Capture the cell that displays the provided text and extract its [X, Y] central coordinate. 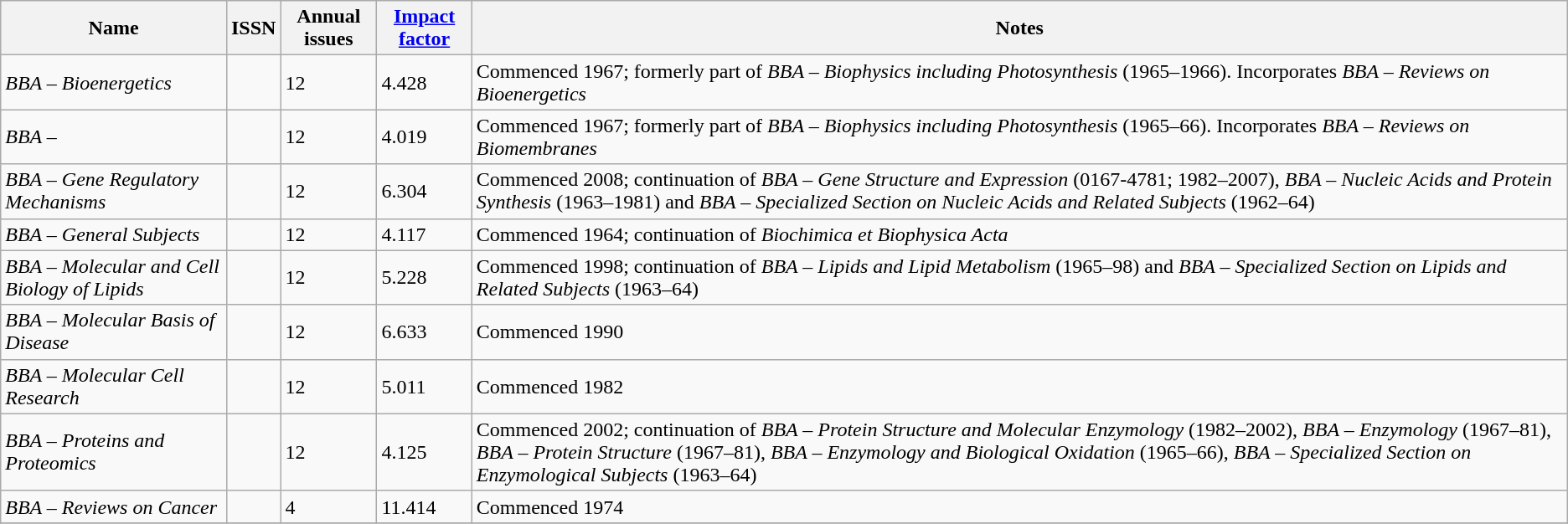
4.117 [424, 234]
BBA – General Subjects [114, 234]
Commenced 1990 [1019, 331]
6.633 [424, 331]
BBA – Molecular and Cell Biology of Lipids [114, 278]
11.414 [424, 506]
4.428 [424, 82]
BBA – Proteins and Proteomics [114, 452]
4.019 [424, 137]
4 [328, 506]
Commenced 1974 [1019, 506]
BBA – Molecular Basis of Disease [114, 331]
BBA – Bioenergetics [114, 82]
BBA – Gene Regulatory Mechanisms [114, 191]
Commenced 1982 [1019, 387]
6.304 [424, 191]
BBA – Molecular Cell Research [114, 387]
Notes [1019, 28]
Commenced 1964; continuation of Biochimica et Biophysica Acta [1019, 234]
Annual issues [328, 28]
5.228 [424, 278]
Commenced 1967; formerly part of BBA – Biophysics including Photosynthesis (1965–66). Incorporates BBA – Reviews on Biomembranes [1019, 137]
BBA – [114, 137]
Name [114, 28]
5.011 [424, 387]
Commenced 1967; formerly part of BBA – Biophysics including Photosynthesis (1965–1966). Incorporates BBA – Reviews on Bioenergetics [1019, 82]
BBA – Reviews on Cancer [114, 506]
4.125 [424, 452]
Impact factor [424, 28]
Commenced 1998; continuation of BBA – Lipids and Lipid Metabolism (1965–98) and BBA – Specialized Section on Lipids and Related Subjects (1963–64) [1019, 278]
ISSN [253, 28]
